Find where the given text appears and provide that cell's center as (X, Y) coordinate. 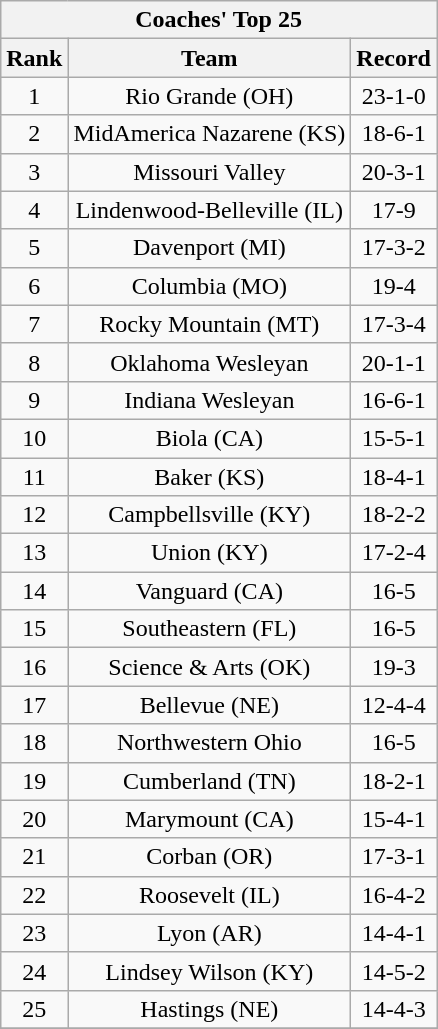
8 (34, 362)
18-6-1 (394, 134)
23-1-0 (394, 96)
23 (34, 933)
16 (34, 667)
17-9 (394, 210)
6 (34, 286)
Cumberland (TN) (210, 781)
Rio Grande (OH) (210, 96)
17-3-4 (394, 324)
Lyon (AR) (210, 933)
Team (210, 58)
15-5-1 (394, 438)
18 (34, 743)
21 (34, 857)
Record (394, 58)
Bellevue (NE) (210, 705)
25 (34, 1009)
15 (34, 629)
Coaches' Top 25 (219, 20)
14-4-1 (394, 933)
16-4-2 (394, 895)
18-2-1 (394, 781)
10 (34, 438)
Lindenwood-Belleville (IL) (210, 210)
Oklahoma Wesleyan (210, 362)
Vanguard (CA) (210, 591)
17-2-4 (394, 553)
Northwestern Ohio (210, 743)
Baker (KS) (210, 477)
20 (34, 819)
Marymount (CA) (210, 819)
14 (34, 591)
Corban (OR) (210, 857)
17 (34, 705)
Lindsey Wilson (KY) (210, 971)
17-3-2 (394, 248)
19 (34, 781)
Columbia (MO) (210, 286)
24 (34, 971)
Davenport (MI) (210, 248)
2 (34, 134)
Hastings (NE) (210, 1009)
22 (34, 895)
Roosevelt (IL) (210, 895)
13 (34, 553)
14-4-3 (394, 1009)
19-4 (394, 286)
Indiana Wesleyan (210, 400)
20-3-1 (394, 172)
15-4-1 (394, 819)
14-5-2 (394, 971)
Southeastern (FL) (210, 629)
4 (34, 210)
17-3-1 (394, 857)
7 (34, 324)
11 (34, 477)
3 (34, 172)
18-2-2 (394, 515)
5 (34, 248)
MidAmerica Nazarene (KS) (210, 134)
Missouri Valley (210, 172)
9 (34, 400)
Rank (34, 58)
18-4-1 (394, 477)
16-6-1 (394, 400)
1 (34, 96)
Union (KY) (210, 553)
Rocky Mountain (MT) (210, 324)
20-1-1 (394, 362)
12-4-4 (394, 705)
12 (34, 515)
Science & Arts (OK) (210, 667)
Campbellsville (KY) (210, 515)
19-3 (394, 667)
Biola (CA) (210, 438)
